From the cell containing the given text, extract its center point as (x, y) coordinate. 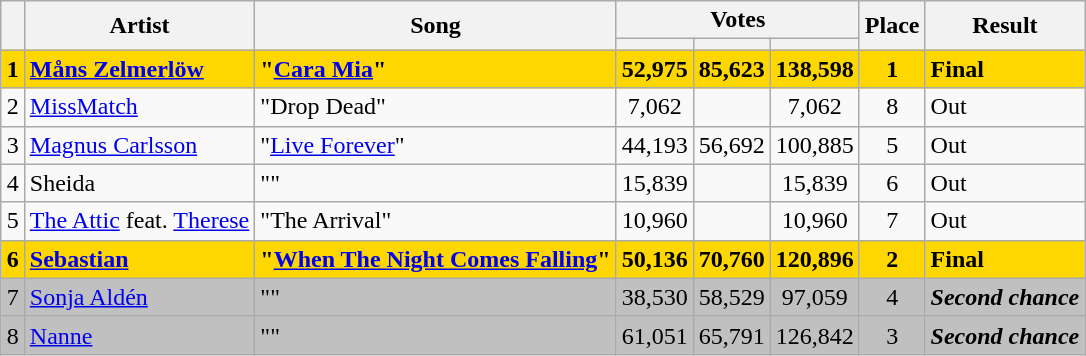
120,896 (814, 259)
"Live Forever" (436, 145)
52,975 (654, 69)
85,623 (732, 69)
Magnus Carlsson (140, 145)
Song (436, 26)
Måns Zelmerlöw (140, 69)
126,842 (814, 335)
44,193 (654, 145)
Votes (738, 20)
"Cara Mia" (436, 69)
Sonja Aldén (140, 297)
Result (1005, 26)
58,529 (732, 297)
Nanne (140, 335)
50,136 (654, 259)
Sebastian (140, 259)
MissMatch (140, 107)
70,760 (732, 259)
Place (892, 26)
Artist (140, 26)
138,598 (814, 69)
61,051 (654, 335)
"Drop Dead" (436, 107)
"The Arrival" (436, 221)
65,791 (732, 335)
97,059 (814, 297)
56,692 (732, 145)
Sheida (140, 183)
"When The Night Comes Falling" (436, 259)
The Attic feat. Therese (140, 221)
100,885 (814, 145)
38,530 (654, 297)
